Locate the cell with the specified text and output its (x, y) center coordinate. 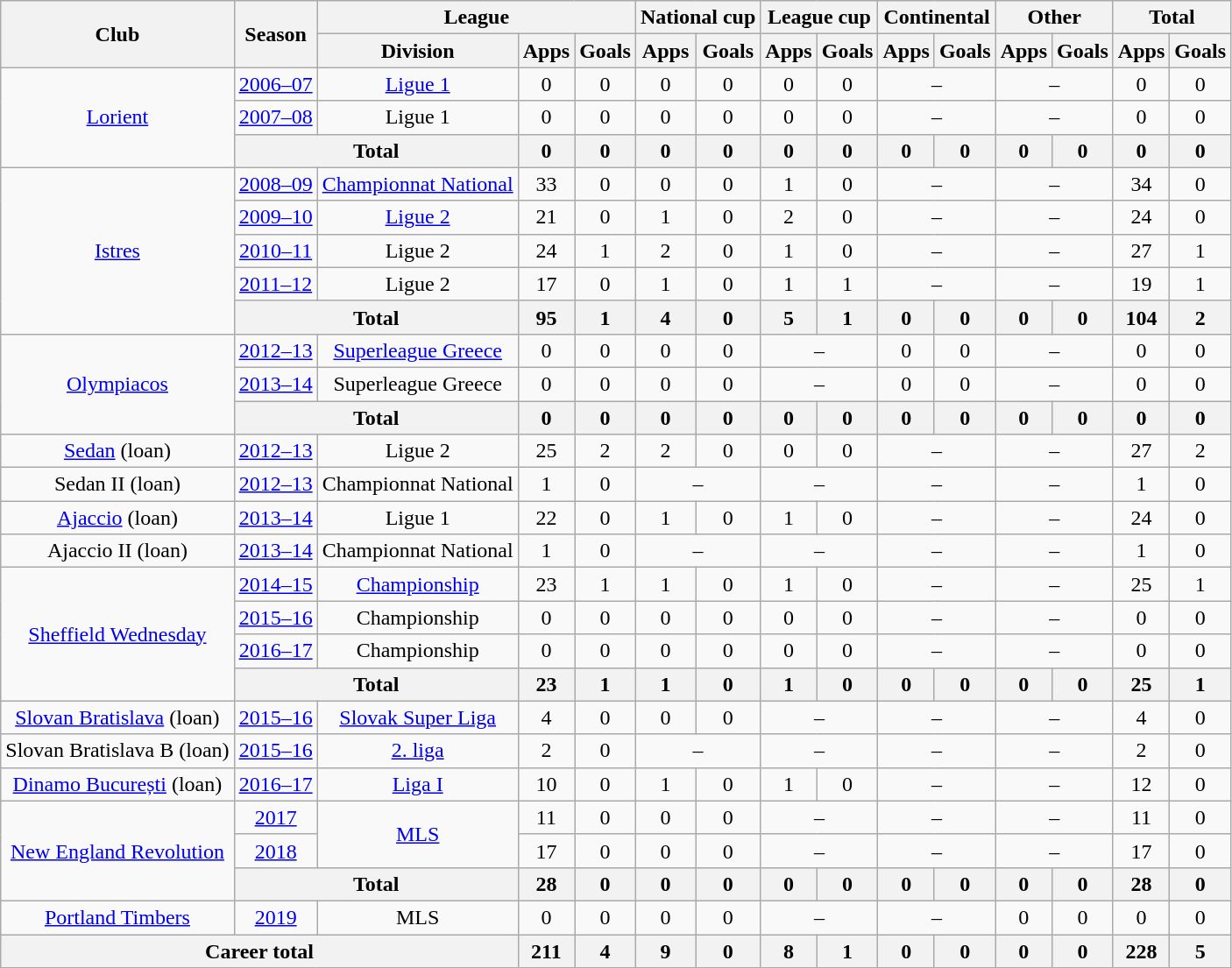
Ajaccio II (loan) (117, 551)
2007–08 (275, 117)
33 (546, 184)
Slovan Bratislava B (loan) (117, 751)
Slovak Super Liga (417, 717)
228 (1141, 950)
Olympiacos (117, 384)
Slovan Bratislava (loan) (117, 717)
National cup (697, 18)
League cup (819, 18)
10 (546, 784)
2009–10 (275, 217)
Sedan (loan) (117, 451)
Sedan II (loan) (117, 484)
34 (1141, 184)
Istres (117, 251)
2017 (275, 817)
2008–09 (275, 184)
Lorient (117, 117)
12 (1141, 784)
2010–11 (275, 251)
8 (789, 950)
Other (1054, 18)
Liga I (417, 784)
Continental (937, 18)
2019 (275, 917)
19 (1141, 284)
2018 (275, 851)
2014–15 (275, 584)
2011–12 (275, 284)
Dinamo București (loan) (117, 784)
New England Revolution (117, 851)
Ajaccio (loan) (117, 518)
Portland Timbers (117, 917)
Club (117, 34)
9 (665, 950)
Division (417, 51)
League (477, 18)
22 (546, 518)
2006–07 (275, 84)
Sheffield Wednesday (117, 634)
21 (546, 217)
104 (1141, 317)
211 (546, 950)
Career total (259, 950)
Season (275, 34)
95 (546, 317)
2. liga (417, 751)
